Determine the [x, y] coordinate at the center of the cell enclosing the given text.  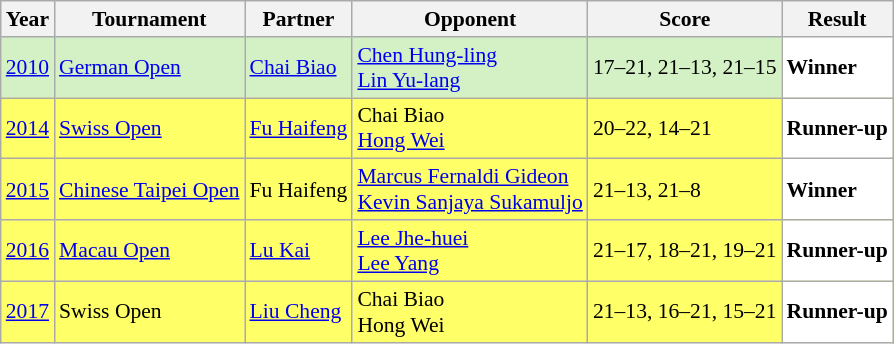
21–13, 16–21, 15–21 [685, 312]
Macau Open [149, 250]
17–21, 21–13, 21–15 [685, 68]
Chen Hung-ling Lin Yu-lang [470, 68]
2010 [28, 68]
2015 [28, 190]
2016 [28, 250]
German Open [149, 68]
Lee Jhe-huei Lee Yang [470, 250]
Tournament [149, 19]
Marcus Fernaldi Gideon Kevin Sanjaya Sukamuljo [470, 190]
Lu Kai [298, 250]
Chinese Taipei Open [149, 190]
Score [685, 19]
21–13, 21–8 [685, 190]
Opponent [470, 19]
21–17, 18–21, 19–21 [685, 250]
Chai Biao [298, 68]
2017 [28, 312]
Year [28, 19]
Result [838, 19]
Liu Cheng [298, 312]
20–22, 14–21 [685, 128]
Partner [298, 19]
2014 [28, 128]
